Find where the given text appears and provide that cell's center as [X, Y] coordinate. 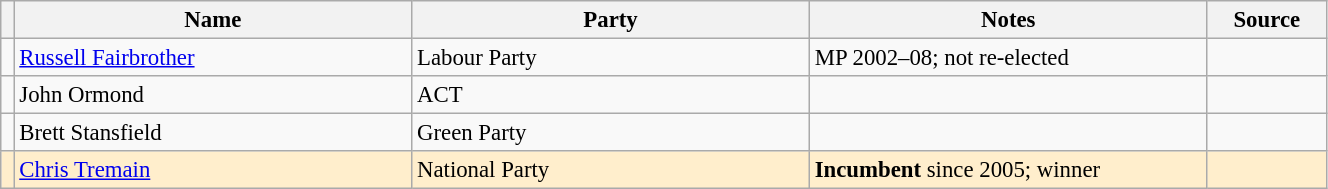
Russell Fairbrother [213, 58]
Notes [1008, 20]
ACT [611, 95]
MP 2002–08; not re-elected [1008, 58]
National Party [611, 170]
Party [611, 20]
Brett Stansfield [213, 133]
Name [213, 20]
Source [1266, 20]
Incumbent since 2005; winner [1008, 170]
Green Party [611, 133]
Chris Tremain [213, 170]
Labour Party [611, 58]
John Ormond [213, 95]
